Extract the [x, y] coordinate from the center of the cell holding the provided text.  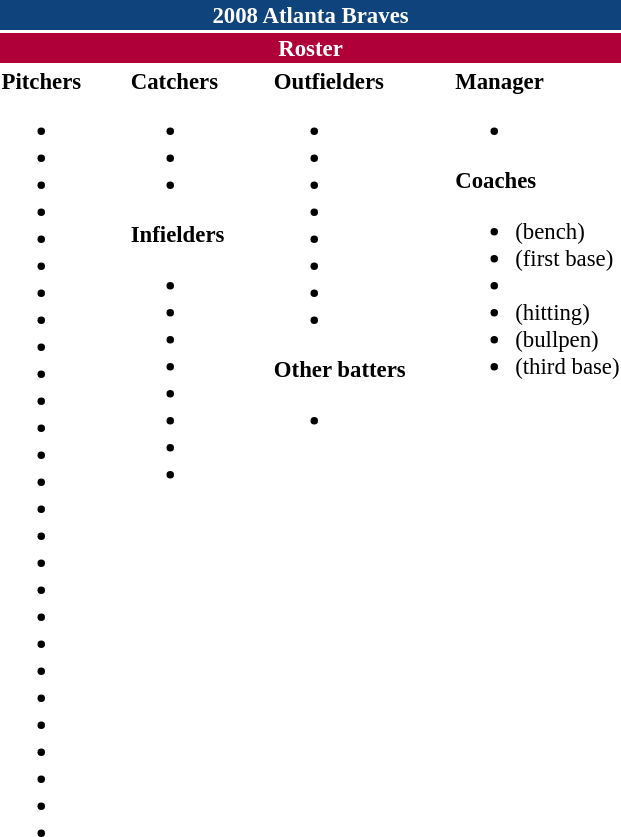
Roster [310, 48]
2008 Atlanta Braves [310, 15]
